Extract the [X, Y] coordinate from the center of the cell holding the provided text.  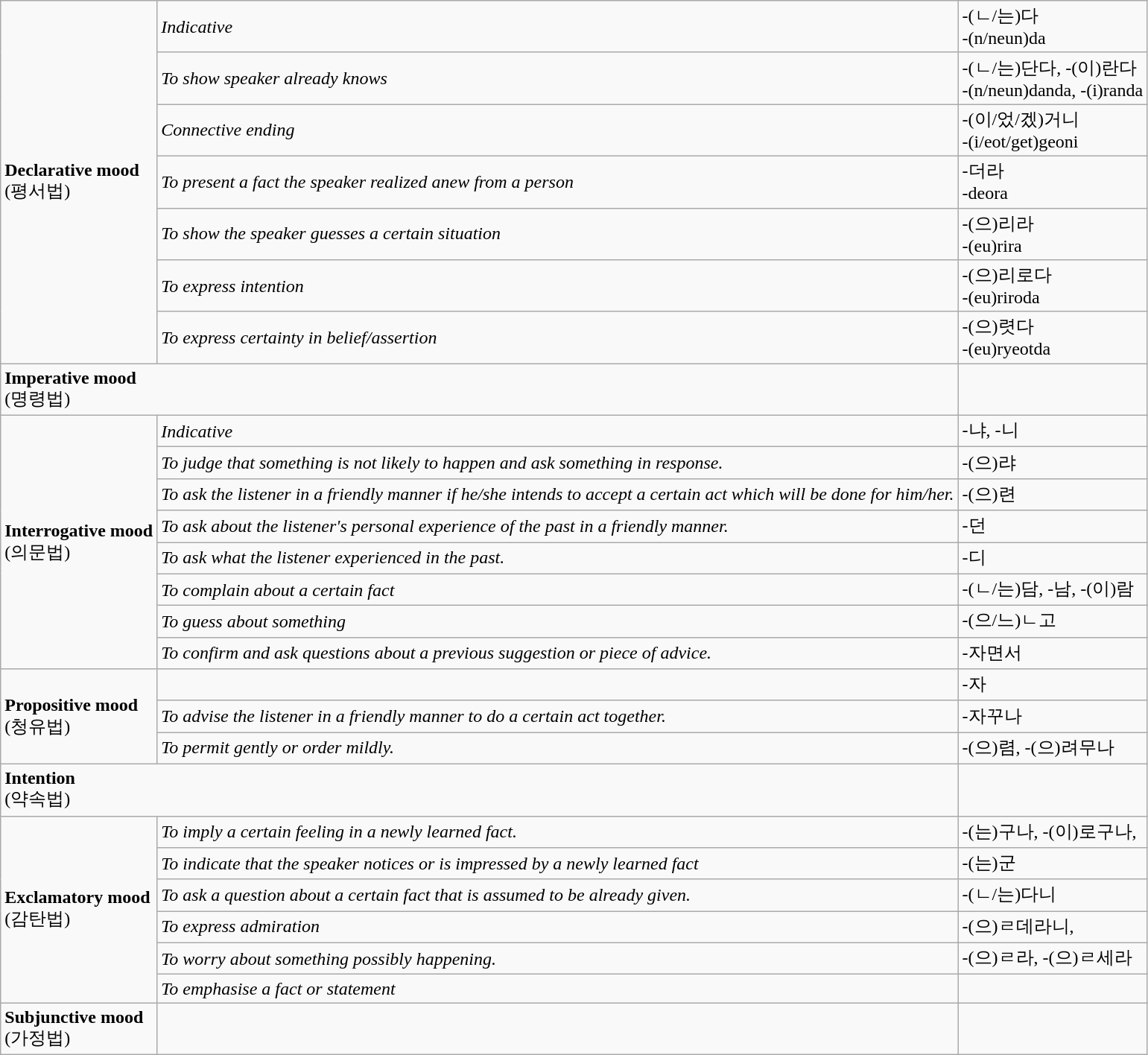
-(ㄴ/는)다니 [1053, 896]
To show speaker already knows [557, 78]
To confirm and ask questions about a previous suggestion or piece of advice. [557, 653]
Subjunctive mood(가정법) [79, 1029]
Intention(약속법) [480, 790]
-(는)군 [1053, 864]
-자 [1053, 685]
To ask what the listener experienced in the past. [557, 559]
To ask about the listener's personal experience of the past in a friendly manner. [557, 526]
-(이/었/겠)거니-(i/eot/get)geoni [1053, 130]
Imperative mood(명령법) [480, 390]
To ask a question about a certain fact that is assumed to be already given. [557, 896]
-더라-deora [1053, 182]
Interrogative mood(의문법) [79, 542]
To advise the listener in a friendly manner to do a certain act together. [557, 717]
To permit gently or order mildly. [557, 748]
To worry about something possibly happening. [557, 958]
-자면서 [1053, 653]
To indicate that the speaker notices or is impressed by a newly learned fact [557, 864]
To express intention [557, 286]
-(으)련 [1053, 495]
-(으)ㄹ데라니, [1053, 927]
To express admiration [557, 927]
To show the speaker guesses a certain situation [557, 234]
-자꾸나 [1053, 717]
-(으)리로다-(eu)riroda [1053, 286]
Connective ending [557, 130]
To imply a certain feeling in a newly learned fact. [557, 831]
To emphasise a fact or statement [557, 989]
-(으)렴, -(으)려무나 [1053, 748]
-(으)리라-(eu)rira [1053, 234]
-(ㄴ/는)담, -남, -(이)람 [1053, 590]
-(으)렷다-(eu)ryeotda [1053, 338]
-디 [1053, 559]
-던 [1053, 526]
Propositive mood(청유법) [79, 717]
To complain about a certain fact [557, 590]
-(ㄴ/는)단다, -(이)란다-(n/neun)danda, -(i)randa [1053, 78]
To express certainty in belief/assertion [557, 338]
-(으/느)ㄴ고 [1053, 621]
-(으)ㄹ라, -(으)ㄹ세라 [1053, 958]
-(ㄴ/는)다-(n/neun)da [1053, 27]
Declarative mood(평서법) [79, 182]
-(는)구나, -(이)로구나, [1053, 831]
To guess about something [557, 621]
To present a fact the speaker realized anew from a person [557, 182]
-(으)랴 [1053, 463]
To judge that something is not likely to happen and ask something in response. [557, 463]
-냐, -니 [1053, 431]
To ask the listener in a friendly manner if he/she intends to accept a certain act which will be done for him/her. [557, 495]
Exclamatory mood(감탄법) [79, 909]
